From the cell containing the given text, extract its center point as [x, y] coordinate. 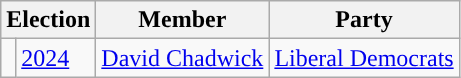
David Chadwick [182, 58]
Liberal Democrats [364, 58]
2024 [56, 58]
Election [48, 20]
Party [364, 20]
Member [182, 20]
